Identify which cell holds the provided text, then report its [x, y] central coordinate. 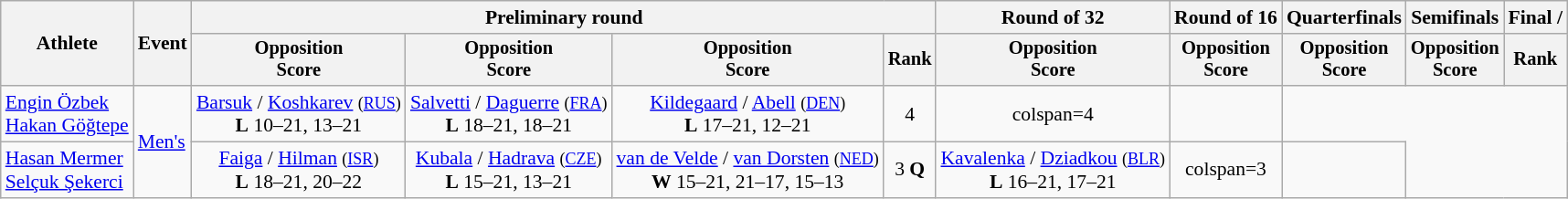
Barsuk / Koshkarev (RUS) L 10–21, 13–21 [299, 113]
Hasan MermerSelçuk Şekerci [68, 170]
3 Q [910, 170]
Men's [163, 141]
Final / [1536, 17]
Event [163, 44]
Athlete [68, 44]
colspan=3 [1226, 170]
Faiga / Hilman (ISR) L 18–21, 20–22 [299, 170]
van de Velde / van Dorsten (NED) W 15–21, 21–17, 15–13 [747, 170]
Salvetti / Daguerre (FRA) L 18–21, 18–21 [509, 113]
Quarterfinals [1344, 17]
4 [910, 113]
Kubala / Hadrava (CZE) L 15–21, 13–21 [509, 170]
Kildegaard / Abell (DEN) L 17–21, 12–21 [747, 113]
Round of 32 [1053, 17]
Engin ÖzbekHakan Göğtepe [68, 113]
Round of 16 [1226, 17]
Kavalenka / Dziadkou (BLR) L 16–21, 17–21 [1053, 170]
Preliminary round [565, 17]
Semifinals [1455, 17]
colspan=4 [1053, 113]
